Pinpoint the cell where the given text exists, returning its (x, y) midpoint coordinate. 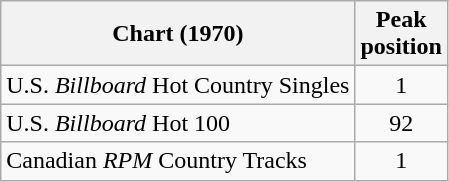
U.S. Billboard Hot 100 (178, 123)
Peakposition (401, 34)
92 (401, 123)
Canadian RPM Country Tracks (178, 161)
U.S. Billboard Hot Country Singles (178, 85)
Chart (1970) (178, 34)
